Detect which cell encompasses the target text, then output its (X, Y) center coordinate. 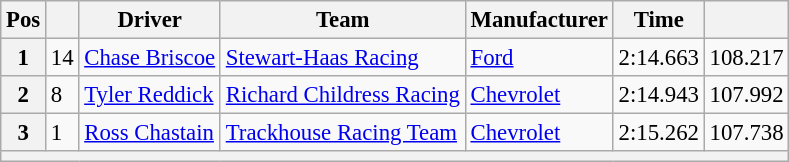
2:14.943 (658, 95)
Time (658, 20)
Pos (24, 20)
2 (24, 95)
2:14.663 (658, 58)
2:15.262 (658, 133)
107.738 (746, 133)
Tyler Reddick (150, 95)
Ross Chastain (150, 133)
Trackhouse Racing Team (342, 133)
Manufacturer (539, 20)
Richard Childress Racing (342, 95)
8 (62, 95)
Team (342, 20)
Stewart-Haas Racing (342, 58)
107.992 (746, 95)
Chase Briscoe (150, 58)
Ford (539, 58)
Driver (150, 20)
14 (62, 58)
3 (24, 133)
108.217 (746, 58)
